Identify which cell holds the provided text, then report its (x, y) central coordinate. 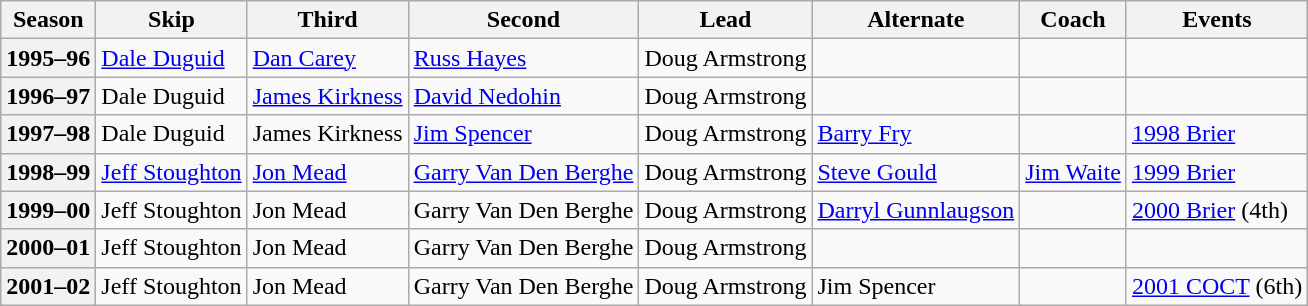
2001 COCT (6th) (1216, 286)
David Nedohin (524, 96)
2000 Brier (4th) (1216, 210)
Second (524, 20)
1996–97 (48, 96)
Alternate (916, 20)
Dan Carey (328, 58)
1999–00 (48, 210)
1998 Brier (1216, 134)
1995–96 (48, 58)
Lead (726, 20)
Skip (172, 20)
Jim Waite (1074, 172)
Season (48, 20)
1998–99 (48, 172)
2000–01 (48, 248)
1997–98 (48, 134)
Russ Hayes (524, 58)
Barry Fry (916, 134)
Events (1216, 20)
Third (328, 20)
Coach (1074, 20)
1999 Brier (1216, 172)
Darryl Gunnlaugson (916, 210)
Steve Gould (916, 172)
2001–02 (48, 286)
